Scan for the cell matching the given text and deliver its [x, y] coordinate at center. 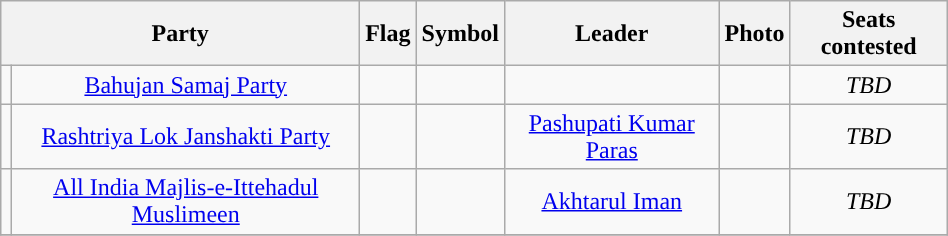
Photo [754, 34]
Rashtriya Lok Janshakti Party [186, 136]
Pashupati Kumar Paras [612, 136]
Symbol [460, 34]
Flag [388, 34]
Party [180, 34]
Leader [612, 34]
Bahujan Samaj Party [186, 85]
Akhtarul Iman [612, 202]
Seats contested [868, 34]
All India Majlis-e-Ittehadul Muslimeen [186, 202]
